Extract the [X, Y] coordinate from the center of the cell holding the provided text.  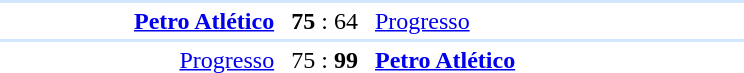
75 : 64 [325, 21]
Petro Atlético [138, 21]
Progresso [512, 21]
